Extract the (x, y) coordinate from the center of the cell holding the provided text.  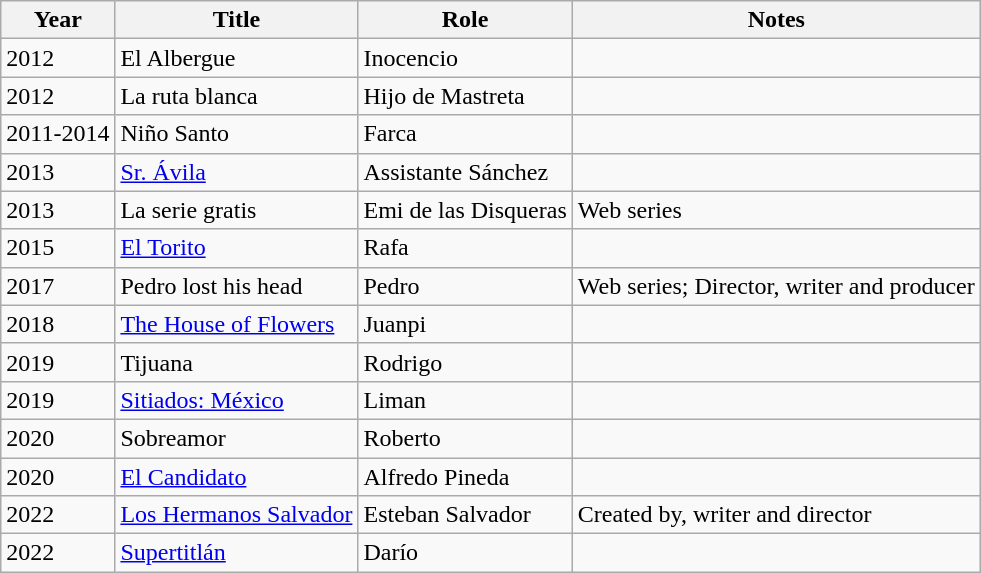
Tijuana (236, 362)
Rafa (465, 248)
Niño Santo (236, 134)
Pedro lost his head (236, 286)
Roberto (465, 438)
Sobreamor (236, 438)
Liman (465, 400)
Pedro (465, 286)
Web series (776, 210)
Notes (776, 20)
Sr. Ávila (236, 172)
Alfredo Pineda (465, 477)
Juanpi (465, 324)
2011-2014 (58, 134)
Farca (465, 134)
2017 (58, 286)
Rodrigo (465, 362)
Esteban Salvador (465, 515)
Created by, writer and director (776, 515)
Year (58, 20)
2018 (58, 324)
Web series; Director, writer and producer (776, 286)
El Candidato (236, 477)
Hijo de Mastreta (465, 96)
Emi de las Disqueras (465, 210)
Title (236, 20)
The House of Flowers (236, 324)
Darío (465, 553)
Sitiados: México (236, 400)
Supertitlán (236, 553)
Role (465, 20)
2015 (58, 248)
El Albergue (236, 58)
Assistante Sánchez (465, 172)
Los Hermanos Salvador (236, 515)
La ruta blanca (236, 96)
Inocencio (465, 58)
La serie gratis (236, 210)
El Torito (236, 248)
